Pinpoint the cell where the given text exists, returning its (x, y) midpoint coordinate. 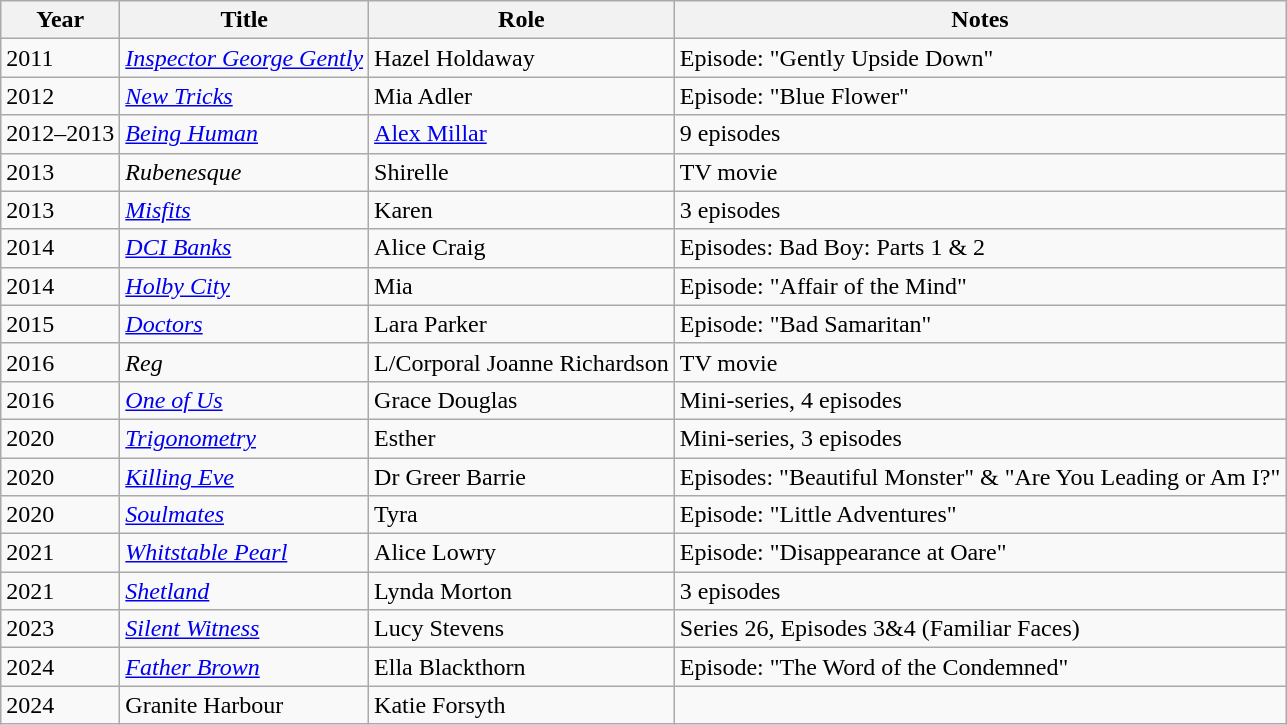
Tyra (522, 515)
2011 (60, 58)
Doctors (244, 324)
Shetland (244, 591)
Trigonometry (244, 438)
2015 (60, 324)
Year (60, 20)
Series 26, Episodes 3&4 (Familiar Faces) (980, 629)
Episode: "Disappearance at Oare" (980, 553)
Title (244, 20)
Episode: "Bad Samaritan" (980, 324)
Hazel Holdaway (522, 58)
Alex Millar (522, 134)
Ella Blackthorn (522, 667)
Episode: "The Word of the Condemned" (980, 667)
Rubenesque (244, 172)
Karen (522, 210)
Mini-series, 4 episodes (980, 400)
Lucy Stevens (522, 629)
Episode: "Gently Upside Down" (980, 58)
Mini-series, 3 episodes (980, 438)
Episode: "Blue Flower" (980, 96)
Dr Greer Barrie (522, 477)
2012–2013 (60, 134)
Episode: "Affair of the Mind" (980, 286)
Killing Eve (244, 477)
Holby City (244, 286)
Mia (522, 286)
Episodes: Bad Boy: Parts 1 & 2 (980, 248)
Silent Witness (244, 629)
2023 (60, 629)
Inspector George Gently (244, 58)
Misfits (244, 210)
Whitstable Pearl (244, 553)
Notes (980, 20)
DCI Banks (244, 248)
Katie Forsyth (522, 705)
Esther (522, 438)
Reg (244, 362)
Role (522, 20)
Father Brown (244, 667)
Lara Parker (522, 324)
Soulmates (244, 515)
Alice Craig (522, 248)
Episodes: "Beautiful Monster" & "Are You Leading or Am I?" (980, 477)
9 episodes (980, 134)
Grace Douglas (522, 400)
Granite Harbour (244, 705)
Alice Lowry (522, 553)
One of Us (244, 400)
Episode: "Little Adventures" (980, 515)
Being Human (244, 134)
2012 (60, 96)
Mia Adler (522, 96)
Shirelle (522, 172)
New Tricks (244, 96)
Lynda Morton (522, 591)
L/Corporal Joanne Richardson (522, 362)
